Scan for the cell matching the given text and deliver its [X, Y] coordinate at center. 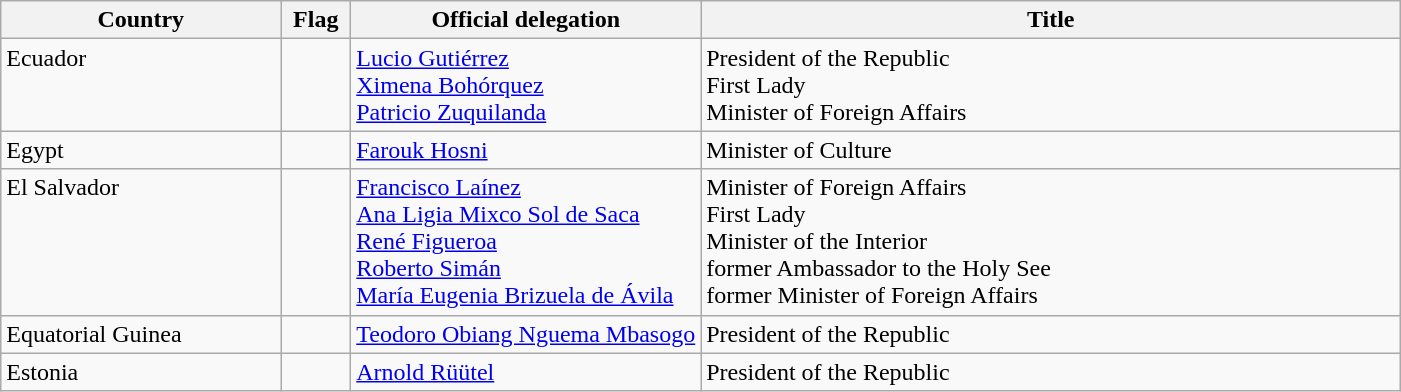
Egypt [141, 150]
Lucio GutiérrezXimena BohórquezPatricio Zuquilanda [526, 85]
Ecuador [141, 85]
Flag [316, 20]
Estonia [141, 372]
Minister of Foreign AffairsFirst LadyMinister of the Interiorformer Ambassador to the Holy Seeformer Minister of Foreign Affairs [1051, 242]
Arnold Rüütel [526, 372]
President of the RepublicFirst LadyMinister of Foreign Affairs [1051, 85]
Equatorial Guinea [141, 334]
Minister of Culture [1051, 150]
Country [141, 20]
El Salvador [141, 242]
Official delegation [526, 20]
Farouk Hosni [526, 150]
Title [1051, 20]
Teodoro Obiang Nguema Mbasogo [526, 334]
Francisco LaínezAna Ligia Mixco Sol de SacaRené FigueroaRoberto SimánMaría Eugenia Brizuela de Ávila [526, 242]
